From the cell containing the given text, extract its center point as (x, y) coordinate. 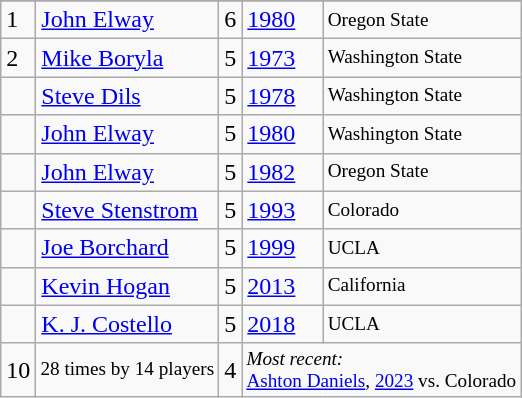
California (422, 286)
6 (230, 20)
1973 (282, 58)
Most recent:Ashton Daniels, 2023 vs. Colorado (382, 370)
Mike Boryla (128, 58)
28 times by 14 players (128, 370)
1978 (282, 96)
Joe Borchard (128, 248)
2013 (282, 286)
Kevin Hogan (128, 286)
Colorado (422, 210)
4 (230, 370)
2 (18, 58)
2018 (282, 324)
10 (18, 370)
1982 (282, 172)
1999 (282, 248)
Steve Stenstrom (128, 210)
K. J. Costello (128, 324)
1 (18, 20)
1993 (282, 210)
Steve Dils (128, 96)
